Determine the (x, y) coordinate at the center of the cell enclosing the given text.  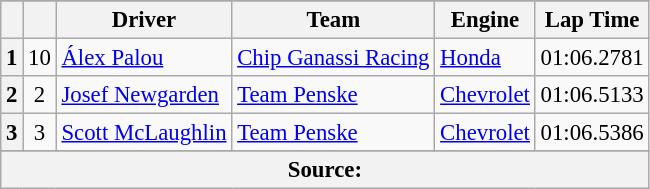
Engine (485, 20)
01:06.5133 (592, 95)
Álex Palou (144, 58)
10 (40, 58)
1 (12, 58)
01:06.2781 (592, 58)
Driver (144, 20)
Scott McLaughlin (144, 133)
01:06.5386 (592, 133)
Chip Ganassi Racing (334, 58)
Team (334, 20)
Source: (325, 170)
Honda (485, 58)
Lap Time (592, 20)
Josef Newgarden (144, 95)
